Identify which cell holds the provided text, then report its (x, y) central coordinate. 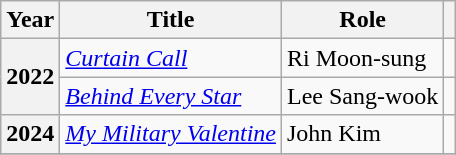
2022 (30, 77)
Curtain Call (171, 58)
John Kim (362, 134)
2024 (30, 134)
Ri Moon-sung (362, 58)
Title (171, 20)
Behind Every Star (171, 96)
Role (362, 20)
My Military Valentine (171, 134)
Lee Sang-wook (362, 96)
Year (30, 20)
